Return [X, Y] of the center of cell containing provided text 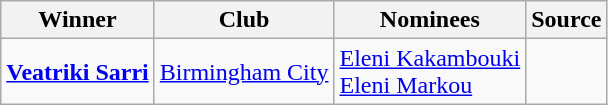
Nominees [430, 20]
Eleni KakamboukiEleni Markou [430, 72]
Source [566, 20]
Birmingham City [244, 72]
Club [244, 20]
Winner [78, 20]
Veatriki Sarri [78, 72]
